Provide the [x, y] coordinate of the cell's center where the given text is located.  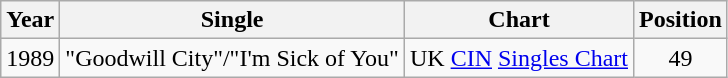
49 [681, 58]
Year [30, 20]
1989 [30, 58]
UK CIN Singles Chart [518, 58]
Chart [518, 20]
Single [232, 20]
"Goodwill City"/"I'm Sick of You" [232, 58]
Position [681, 20]
